Extract the [X, Y] coordinate from the center of the cell holding the provided text.  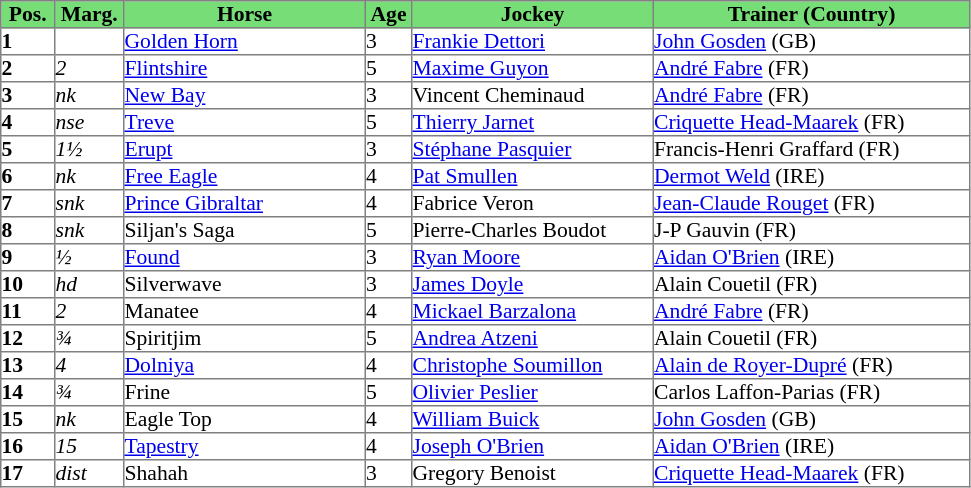
William Buick [533, 420]
Pat Smullen [533, 176]
Pos. [28, 14]
1½ [90, 150]
7 [28, 204]
13 [28, 366]
Tapestry [245, 446]
Marg. [90, 14]
Manatee [245, 312]
Olivier Peslier [533, 392]
Maxime Guyon [533, 68]
J-P Gauvin (FR) [811, 230]
Christophe Soumillon [533, 366]
Alain de Royer-Dupré (FR) [811, 366]
Silverwave [245, 284]
Frine [245, 392]
Andrea Atzeni [533, 338]
9 [28, 258]
Jean-Claude Rouget (FR) [811, 204]
dist [90, 474]
16 [28, 446]
Age [388, 14]
Flintshire [245, 68]
James Doyle [533, 284]
14 [28, 392]
New Bay [245, 96]
Jockey [533, 14]
Thierry Jarnet [533, 122]
10 [28, 284]
12 [28, 338]
Ryan Moore [533, 258]
Horse [245, 14]
Frankie Dettori [533, 42]
Fabrice Veron [533, 204]
11 [28, 312]
Vincent Cheminaud [533, 96]
Mickael Barzalona [533, 312]
½ [90, 258]
Stéphane Pasquier [533, 150]
1 [28, 42]
Eagle Top [245, 420]
Free Eagle [245, 176]
Joseph O'Brien [533, 446]
Prince Gibraltar [245, 204]
Gregory Benoist [533, 474]
Found [245, 258]
Golden Horn [245, 42]
Siljan's Saga [245, 230]
6 [28, 176]
Erupt [245, 150]
Treve [245, 122]
Dermot Weld (IRE) [811, 176]
Trainer (Country) [811, 14]
hd [90, 284]
Pierre-Charles Boudot [533, 230]
Carlos Laffon-Parias (FR) [811, 392]
nse [90, 122]
Francis-Henri Graffard (FR) [811, 150]
8 [28, 230]
Dolniya [245, 366]
Spiritjim [245, 338]
17 [28, 474]
Shahah [245, 474]
